Detect which cell encompasses the target text, then output its (x, y) center coordinate. 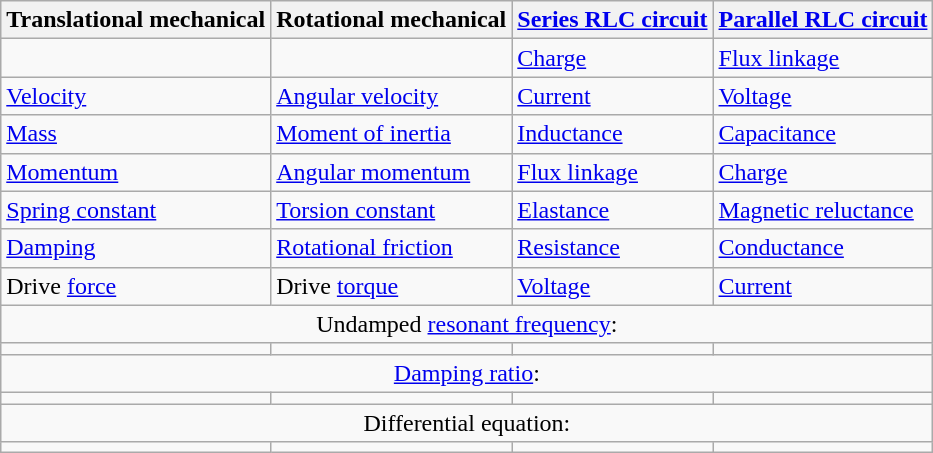
Undamped resonant frequency: (467, 324)
Capacitance (823, 134)
Drive force (136, 286)
Parallel RLC circuit (823, 20)
Mass (136, 134)
Resistance (612, 248)
Elastance (612, 210)
Angular momentum (392, 172)
Damping (136, 248)
Magnetic reluctance (823, 210)
Spring constant (136, 210)
Differential equation: (467, 423)
Translational mechanical (136, 20)
Drive torque (392, 286)
Series RLC circuit (612, 20)
Torsion constant (392, 210)
Moment of inertia (392, 134)
Angular velocity (392, 96)
Damping ratio: (467, 373)
Rotational mechanical (392, 20)
Momentum (136, 172)
Velocity (136, 96)
Conductance (823, 248)
Inductance (612, 134)
Rotational friction (392, 248)
